Pinpoint the cell where the given text exists, returning its (x, y) midpoint coordinate. 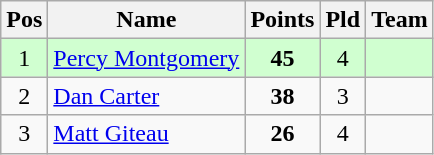
Percy Montgomery (146, 58)
1 (24, 58)
Points (282, 20)
Team (400, 20)
Name (146, 20)
Pld (343, 20)
26 (282, 134)
38 (282, 96)
Matt Giteau (146, 134)
Pos (24, 20)
Dan Carter (146, 96)
45 (282, 58)
2 (24, 96)
